Search for the cell housing the specified text and yield its (x, y) center coordinate. 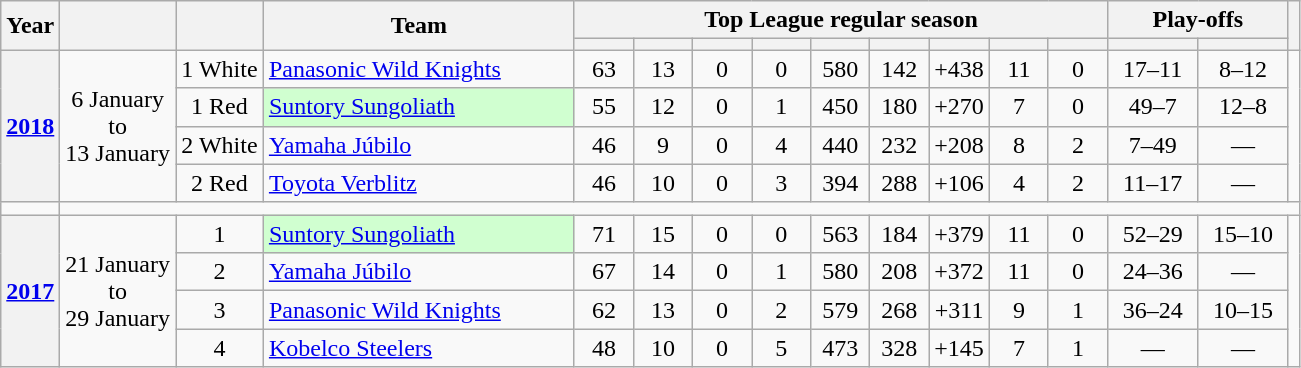
15 (662, 234)
328 (900, 348)
+270 (960, 107)
208 (900, 272)
36–24 (1153, 310)
+372 (960, 272)
+106 (960, 183)
63 (604, 69)
440 (840, 145)
48 (604, 348)
Top League regular season (840, 20)
12–8 (1243, 107)
7–49 (1153, 145)
2 White (220, 145)
563 (840, 234)
49–7 (1153, 107)
394 (840, 183)
8 (1018, 145)
288 (900, 183)
21 Januaryto29 January (118, 291)
Year (30, 26)
8–12 (1243, 69)
+379 (960, 234)
+311 (960, 310)
Team (418, 26)
24–36 (1153, 272)
1 White (220, 69)
52–29 (1153, 234)
268 (900, 310)
180 (900, 107)
5 (782, 348)
142 (900, 69)
Play-offs (1198, 20)
55 (604, 107)
71 (604, 234)
184 (900, 234)
10–15 (1243, 310)
Toyota Verblitz (418, 183)
62 (604, 310)
14 (662, 272)
+145 (960, 348)
11–17 (1153, 183)
1 Red (220, 107)
473 (840, 348)
15–10 (1243, 234)
+208 (960, 145)
579 (840, 310)
450 (840, 107)
+438 (960, 69)
17–11 (1153, 69)
12 (662, 107)
232 (900, 145)
2017 (30, 291)
2018 (30, 126)
67 (604, 272)
6 Januaryto13 January (118, 126)
2 Red (220, 183)
Kobelco Steelers (418, 348)
